Output the [X, Y] coordinate of the center of the cell containing the given text.  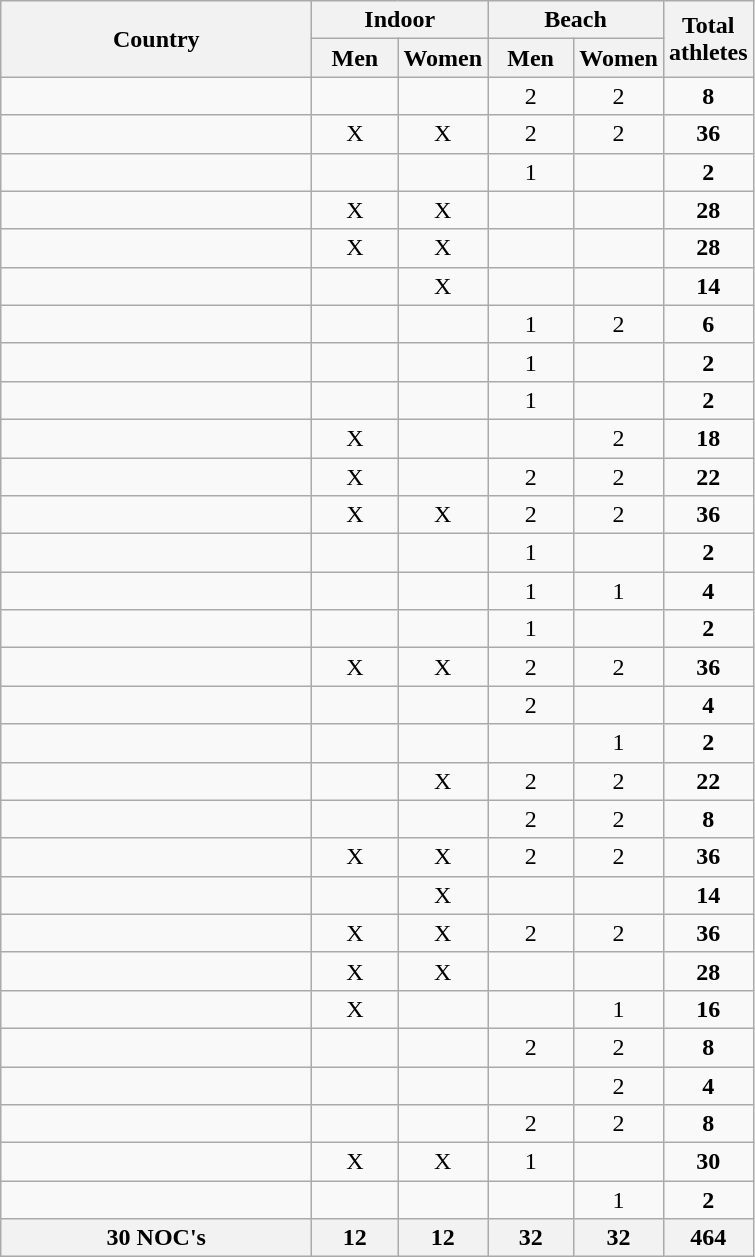
30 [708, 1162]
Beach [576, 20]
16 [708, 1009]
464 [708, 1238]
6 [708, 324]
18 [708, 438]
Indoor [400, 20]
30 NOC's [156, 1238]
Totalathletes [708, 39]
Country [156, 39]
